Provide the (X, Y) coordinate of the cell's center where the given text is located.  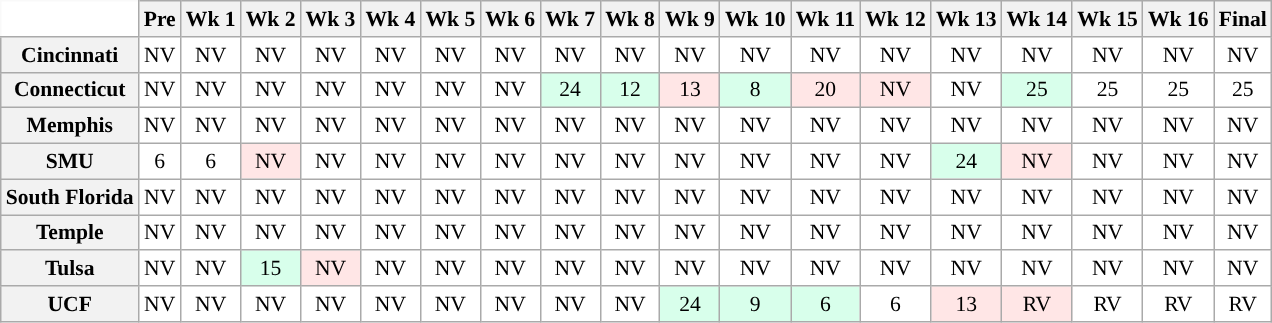
SMU (70, 162)
Wk 16 (1178, 19)
Wk 12 (896, 19)
Wk 15 (1108, 19)
Wk 10 (756, 19)
Wk 3 (331, 19)
20 (826, 90)
Wk 5 (450, 19)
Wk 6 (510, 19)
Final (1243, 19)
Wk 2 (271, 19)
12 (630, 90)
Wk 14 (1038, 19)
Wk 7 (570, 19)
UCF (70, 304)
Cincinnati (70, 55)
Tulsa (70, 269)
8 (756, 90)
9 (756, 304)
South Florida (70, 197)
Wk 9 (690, 19)
Wk 1 (211, 19)
Connecticut (70, 90)
Wk 4 (390, 19)
Wk 8 (630, 19)
Wk 11 (826, 19)
Pre (160, 19)
Wk 13 (966, 19)
15 (271, 269)
Temple (70, 233)
Memphis (70, 126)
